Return the (x, y) coordinate for the center point of the cell that contains the specified text.  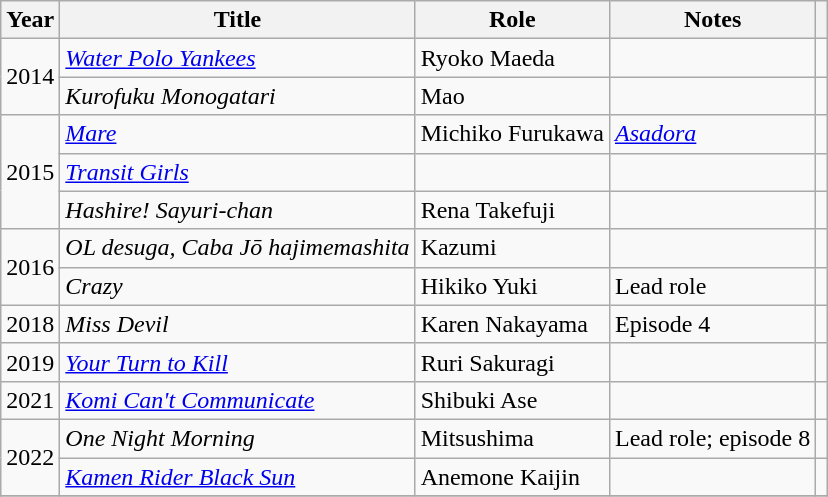
Lead role; episode 8 (712, 438)
Shibuki Ase (512, 400)
Komi Can't Communicate (238, 400)
Anemone Kaijin (512, 477)
2015 (30, 172)
Mitsushima (512, 438)
Ryoko Maeda (512, 58)
Mao (512, 96)
Hikiko Yuki (512, 286)
Title (238, 20)
Miss Devil (238, 324)
2022 (30, 457)
Karen Nakayama (512, 324)
2018 (30, 324)
Role (512, 20)
Kurofuku Monogatari (238, 96)
Rena Takefuji (512, 210)
Ruri Sakuragi (512, 362)
Crazy (238, 286)
2019 (30, 362)
Mare (238, 134)
Hashire! Sayuri-chan (238, 210)
Lead role (712, 286)
Kamen Rider Black Sun (238, 477)
Year (30, 20)
2016 (30, 267)
Asadora (712, 134)
Water Polo Yankees (238, 58)
2021 (30, 400)
Kazumi (512, 248)
Your Turn to Kill (238, 362)
OL desuga, Caba Jō hajimemashita (238, 248)
Transit Girls (238, 172)
2014 (30, 77)
One Night Morning (238, 438)
Notes (712, 20)
Michiko Furukawa (512, 134)
Episode 4 (712, 324)
